Search for the cell housing the specified text and yield its (X, Y) center coordinate. 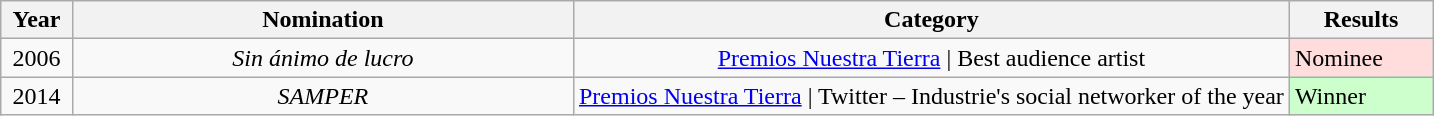
2014 (37, 96)
Winner (1360, 96)
Nominee (1360, 58)
Category (931, 20)
SAMPER (322, 96)
Year (37, 20)
2006 (37, 58)
Sin ánimo de lucro (322, 58)
Results (1360, 20)
Premios Nuestra Tierra | Best audience artist (931, 58)
Nomination (322, 20)
Premios Nuestra Tierra | Twitter – Industrie's social networker of the year (931, 96)
